For the text-containing cell, return its midpoint in [X, Y] coordinate format. 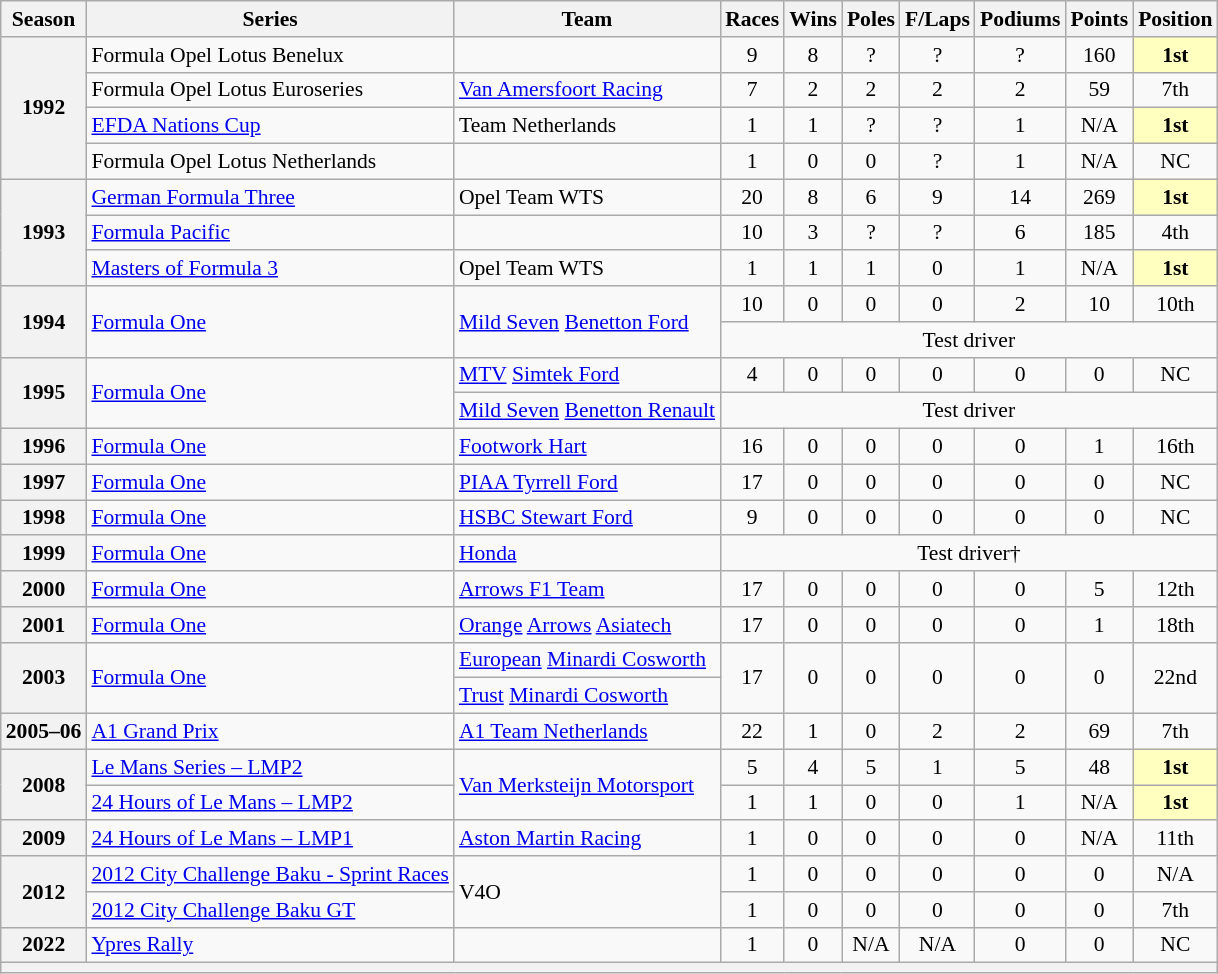
V4O [587, 892]
Formula Pacific [270, 233]
1996 [44, 447]
4th [1175, 233]
59 [1099, 90]
Races [752, 19]
Footwork Hart [587, 447]
12th [1175, 589]
2000 [44, 589]
1993 [44, 232]
Test driver† [969, 554]
Ypres Rally [270, 945]
Team [587, 19]
1995 [44, 392]
2009 [44, 839]
German Formula Three [270, 197]
24 Hours of Le Mans – LMP1 [270, 839]
Formula Opel Lotus Netherlands [270, 162]
3 [813, 233]
2003 [44, 678]
PIAA Tyrrell Ford [587, 482]
Van Amersfoort Racing [587, 90]
20 [752, 197]
1997 [44, 482]
Aston Martin Racing [587, 839]
160 [1099, 55]
2008 [44, 784]
Van Merksteijn Motorsport [587, 784]
MTV Simtek Ford [587, 375]
14 [1020, 197]
European Minardi Cosworth [587, 660]
HSBC Stewart Ford [587, 518]
2012 [44, 892]
1994 [44, 322]
11th [1175, 839]
2012 City Challenge Baku GT [270, 910]
1998 [44, 518]
10th [1175, 304]
2005–06 [44, 732]
2012 City Challenge Baku - Sprint Races [270, 874]
185 [1099, 233]
A1 Team Netherlands [587, 732]
Poles [871, 19]
Formula Opel Lotus Benelux [270, 55]
F/Laps [938, 19]
22 [752, 732]
Points [1099, 19]
16 [752, 447]
Formula Opel Lotus Euroseries [270, 90]
Orange Arrows Asiatech [587, 625]
Series [270, 19]
269 [1099, 197]
2001 [44, 625]
Mild Seven Benetton Ford [587, 322]
1999 [44, 554]
Arrows F1 Team [587, 589]
Le Mans Series – LMP2 [270, 767]
18th [1175, 625]
24 Hours of Le Mans – LMP2 [270, 803]
69 [1099, 732]
2022 [44, 945]
Honda [587, 554]
22nd [1175, 678]
Team Netherlands [587, 126]
48 [1099, 767]
Wins [813, 19]
A1 Grand Prix [270, 732]
Trust Minardi Cosworth [587, 696]
Mild Seven Benetton Renault [587, 411]
Masters of Formula 3 [270, 269]
Position [1175, 19]
7 [752, 90]
Podiums [1020, 19]
Season [44, 19]
EFDA Nations Cup [270, 126]
16th [1175, 447]
1992 [44, 108]
